Provide the (x, y) coordinate of the cell's center where the given text is located.  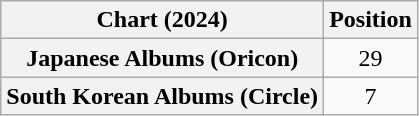
29 (371, 58)
Japanese Albums (Oricon) (162, 58)
7 (371, 96)
South Korean Albums (Circle) (162, 96)
Position (371, 20)
Chart (2024) (162, 20)
